Output the (x, y) coordinate of the center of the cell containing the given text.  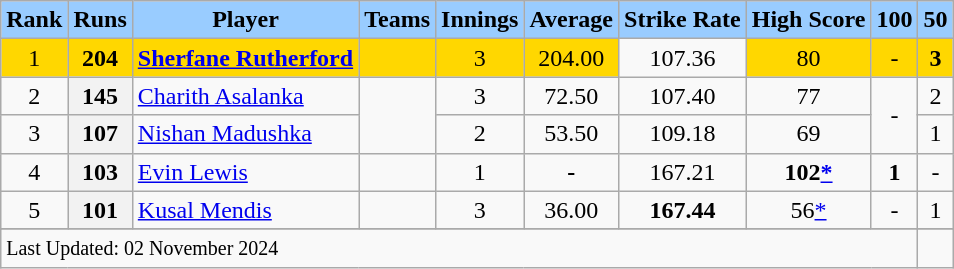
167.44 (683, 210)
Last Updated: 02 November 2024 (460, 248)
High Score (808, 20)
Kusal Mendis (245, 210)
102* (808, 172)
101 (100, 210)
109.18 (683, 134)
50 (936, 20)
Player (245, 20)
167.21 (683, 172)
80 (808, 58)
69 (808, 134)
Nishan Madushka (245, 134)
Runs (100, 20)
36.00 (572, 210)
145 (100, 96)
72.50 (572, 96)
77 (808, 96)
100 (894, 20)
Rank (34, 20)
204.00 (572, 58)
Strike Rate (683, 20)
4 (34, 172)
107.36 (683, 58)
107.40 (683, 96)
107 (100, 134)
Average (572, 20)
103 (100, 172)
204 (100, 58)
Teams (398, 20)
Sherfane Rutherford (245, 58)
56* (808, 210)
53.50 (572, 134)
5 (34, 210)
Evin Lewis (245, 172)
Innings (480, 20)
Charith Asalanka (245, 96)
